For the text-containing cell, return its midpoint in [X, Y] coordinate format. 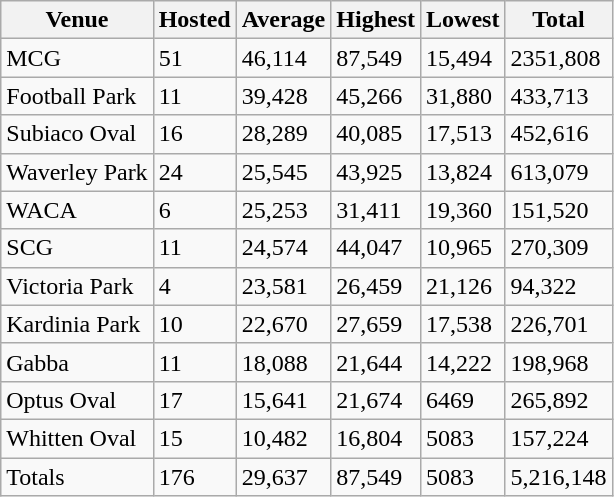
39,428 [284, 96]
27,659 [376, 324]
43,925 [376, 172]
17,538 [463, 324]
31,411 [376, 210]
45,266 [376, 96]
10,482 [284, 438]
51 [194, 58]
265,892 [558, 400]
40,085 [376, 134]
21,644 [376, 362]
19,360 [463, 210]
17 [194, 400]
Kardinia Park [77, 324]
Gabba [77, 362]
Totals [77, 477]
Football Park [77, 96]
17,513 [463, 134]
Total [558, 20]
198,968 [558, 362]
22,670 [284, 324]
176 [194, 477]
Highest [376, 20]
94,322 [558, 286]
24 [194, 172]
13,824 [463, 172]
44,047 [376, 248]
MCG [77, 58]
452,616 [558, 134]
433,713 [558, 96]
5,216,148 [558, 477]
157,224 [558, 438]
226,701 [558, 324]
2351,808 [558, 58]
31,880 [463, 96]
18,088 [284, 362]
Waverley Park [77, 172]
270,309 [558, 248]
Hosted [194, 20]
25,253 [284, 210]
15 [194, 438]
15,641 [284, 400]
21,674 [376, 400]
14,222 [463, 362]
25,545 [284, 172]
151,520 [558, 210]
29,637 [284, 477]
WACA [77, 210]
23,581 [284, 286]
16,804 [376, 438]
6 [194, 210]
24,574 [284, 248]
10 [194, 324]
Subiaco Oval [77, 134]
613,079 [558, 172]
Optus Oval [77, 400]
10,965 [463, 248]
15,494 [463, 58]
4 [194, 286]
Whitten Oval [77, 438]
6469 [463, 400]
SCG [77, 248]
Venue [77, 20]
Victoria Park [77, 286]
26,459 [376, 286]
28,289 [284, 134]
16 [194, 134]
46,114 [284, 58]
Lowest [463, 20]
Average [284, 20]
21,126 [463, 286]
